Capture the cell that displays the provided text and extract its [X, Y] central coordinate. 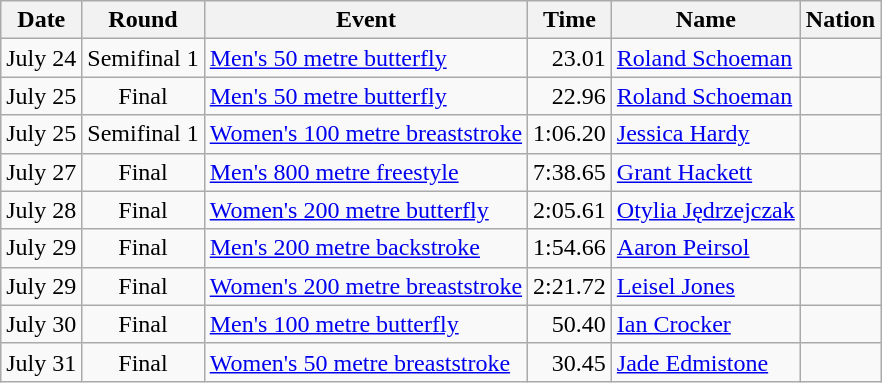
Name [706, 20]
July 24 [42, 58]
July 28 [42, 210]
Jessica Hardy [706, 134]
July 30 [42, 324]
Women's 100 metre breaststroke [366, 134]
Men's 800 metre freestyle [366, 172]
Aaron Peirsol [706, 248]
Event [366, 20]
Men's 200 metre backstroke [366, 248]
Jade Edmistone [706, 362]
Round [143, 20]
Women's 200 metre breaststroke [366, 286]
2:21.72 [570, 286]
2:05.61 [570, 210]
Ian Crocker [706, 324]
July 31 [42, 362]
Time [570, 20]
Date [42, 20]
50.40 [570, 324]
Women's 200 metre butterfly [366, 210]
30.45 [570, 362]
Women's 50 metre breaststroke [366, 362]
Grant Hackett [706, 172]
Men's 100 metre butterfly [366, 324]
1:54.66 [570, 248]
23.01 [570, 58]
1:06.20 [570, 134]
22.96 [570, 96]
Otylia Jędrzejczak [706, 210]
7:38.65 [570, 172]
July 27 [42, 172]
Nation [840, 20]
Leisel Jones [706, 286]
